Capture the cell that displays the provided text and extract its (x, y) central coordinate. 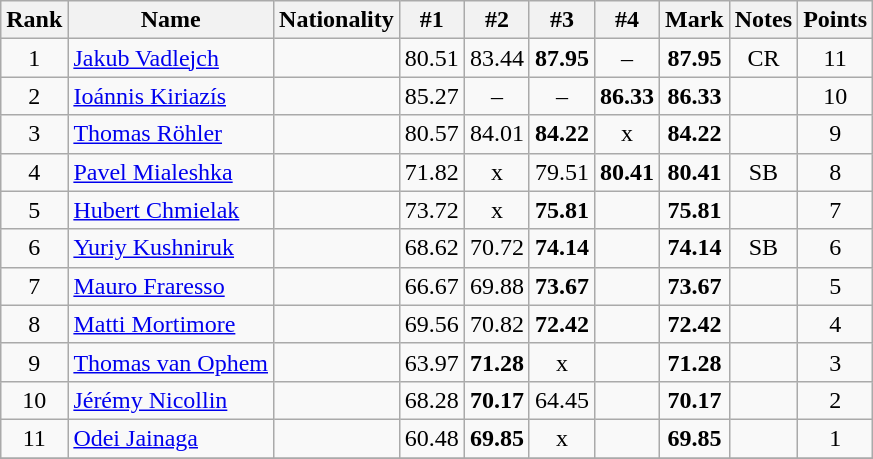
63.97 (432, 362)
Odei Jainaga (171, 438)
#2 (496, 20)
Ioánnis Kiriazís (171, 96)
Thomas van Ophem (171, 362)
60.48 (432, 438)
CR (763, 58)
69.56 (432, 324)
80.51 (432, 58)
68.62 (432, 248)
Nationality (337, 20)
Jérémy Nicollin (171, 400)
Jakub Vadlejch (171, 58)
Pavel Mialeshka (171, 172)
66.67 (432, 286)
#3 (562, 20)
64.45 (562, 400)
71.82 (432, 172)
#4 (626, 20)
Name (171, 20)
69.88 (496, 286)
73.72 (432, 210)
Notes (763, 20)
Points (836, 20)
80.57 (432, 134)
Mark (695, 20)
Mauro Fraresso (171, 286)
85.27 (432, 96)
70.72 (496, 248)
Thomas Röhler (171, 134)
84.01 (496, 134)
#1 (432, 20)
79.51 (562, 172)
70.82 (496, 324)
Matti Mortimore (171, 324)
68.28 (432, 400)
Rank (34, 20)
Hubert Chmielak (171, 210)
Yuriy Kushniruk (171, 248)
83.44 (496, 58)
